For the text-containing cell, return its midpoint in [x, y] coordinate format. 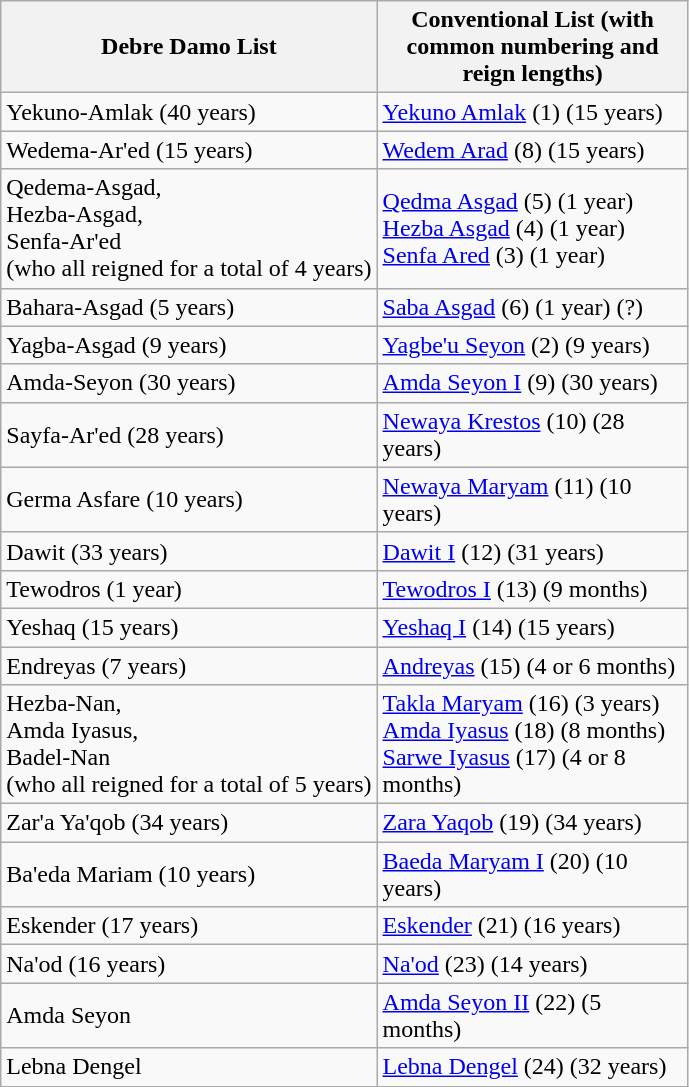
Yekuno-Amlak (40 years) [189, 112]
Eskender (17 years) [189, 926]
Dawit I (12) (31 years) [532, 551]
Saba Asgad (6) (1 year) (?) [532, 307]
Na'od (16 years) [189, 964]
Sayfa-Ar'ed (28 years) [189, 434]
Yeshaq (15 years) [189, 627]
Qedma Asgad (5) (1 year)Hezba Asgad (4) (1 year)Senfa Ared (3) (1 year) [532, 228]
Yagbe'u Seyon (2) (9 years) [532, 345]
Newaya Krestos (10) (28 years) [532, 434]
Qedema-Asgad,Hezba-Asgad,Senfa-Ar'ed(who all reigned for a total of 4 years) [189, 228]
Na'od (23) (14 years) [532, 964]
Lebna Dengel (24) (32 years) [532, 1067]
Ba'eda Mariam (10 years) [189, 874]
Amda-Seyon (30 years) [189, 383]
Wedema-Ar'ed (15 years) [189, 150]
Endreyas (7 years) [189, 665]
Yagba-Asgad (9 years) [189, 345]
Amda Seyon [189, 1016]
Tewodros I (13) (9 months) [532, 589]
Eskender (21) (16 years) [532, 926]
Hezba-Nan,Amda Iyasus,Badel-Nan(who all reigned for a total of 5 years) [189, 744]
Amda Seyon I (9) (30 years) [532, 383]
Andreyas (15) (4 or 6 months) [532, 665]
Newaya Maryam (11) (10 years) [532, 500]
Wedem Arad (8) (15 years) [532, 150]
Germa Asfare (10 years) [189, 500]
Bahara-Asgad (5 years) [189, 307]
Lebna Dengel [189, 1067]
Tewodros (1 year) [189, 589]
Takla Maryam (16) (3 years)Amda Iyasus (18) (8 months)Sarwe Iyasus (17) (4 or 8 months) [532, 744]
Baeda Maryam I (20) (10 years) [532, 874]
Debre Damo List [189, 47]
Yekuno Amlak (1) (15 years) [532, 112]
Zara Yaqob (19) (34 years) [532, 823]
Zar'a Ya'qob (34 years) [189, 823]
Amda Seyon II (22) (5 months) [532, 1016]
Conventional List (with common numbering and reign lengths) [532, 47]
Dawit (33 years) [189, 551]
Yeshaq I (14) (15 years) [532, 627]
